Find where the given text appears and provide that cell's center as (X, Y) coordinate. 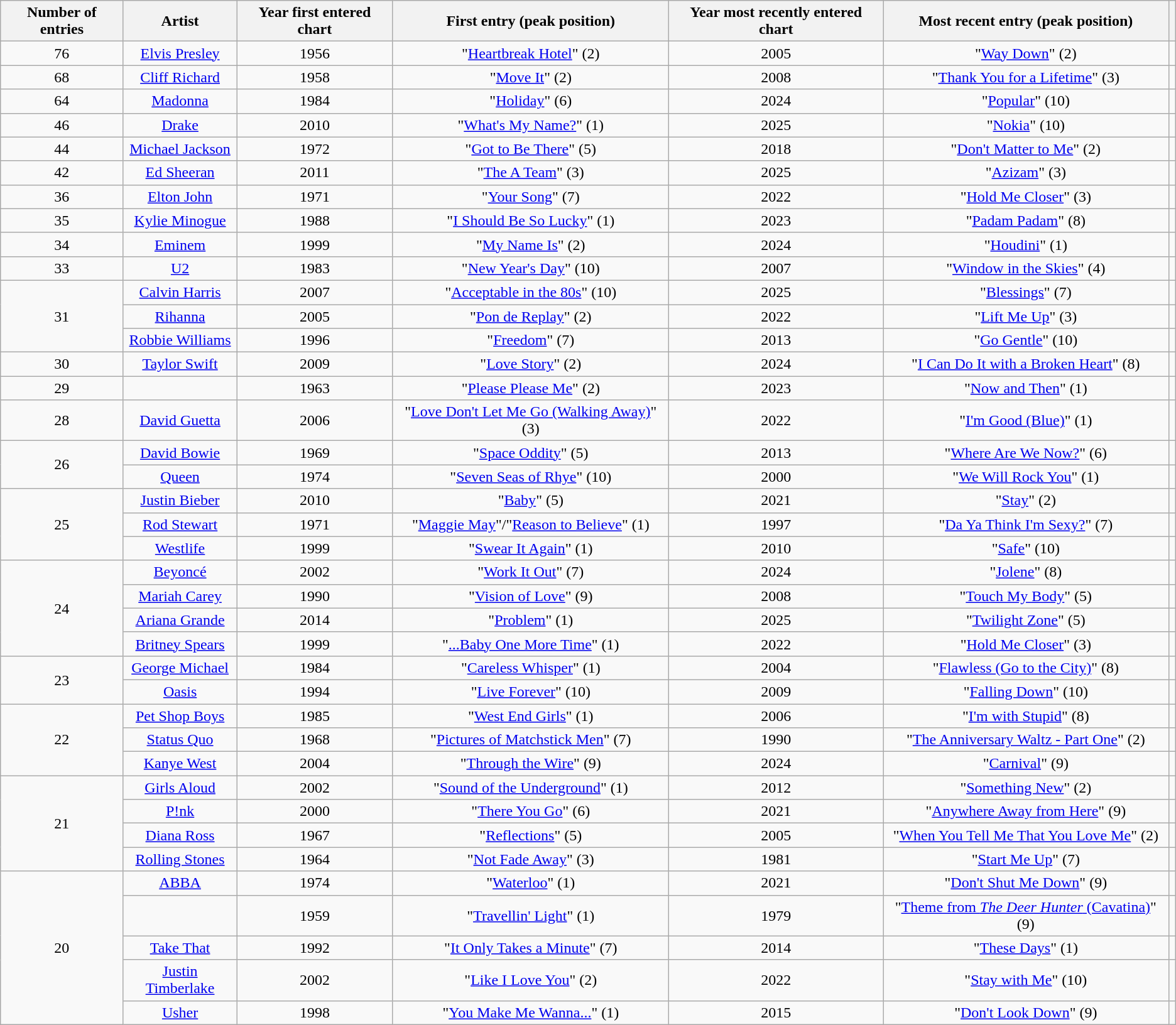
"Space Oddity" (5) (531, 453)
"I'm with Stupid" (8) (1026, 715)
44 (62, 149)
George Michael (180, 668)
Year first entered chart (315, 21)
29 (62, 388)
1983 (315, 268)
1996 (315, 340)
"Live Forever" (10) (531, 691)
"Acceptable in the 80s" (10) (531, 292)
"Stay" (2) (1026, 501)
68 (62, 77)
2015 (776, 1012)
Diana Ross (180, 835)
1967 (315, 835)
Elvis Presley (180, 53)
"Azizam" (3) (1026, 173)
1959 (315, 916)
"Swear It Again" (1) (531, 548)
Most recent entry (peak position) (1026, 21)
ABBA (180, 883)
Justin Timberlake (180, 980)
Girls Aloud (180, 788)
"Seven Seas of Rhye" (10) (531, 477)
"Touch My Body" (5) (1026, 596)
"Waterloo" (1) (531, 883)
Calvin Harris (180, 292)
Rihanna (180, 316)
31 (62, 316)
"Anywhere Away from Here" (9) (1026, 811)
"My Name Is" (2) (531, 244)
2012 (776, 788)
"Freedom" (7) (531, 340)
2011 (315, 173)
1972 (315, 149)
"Please Please Me" (2) (531, 388)
"These Days" (1) (1026, 948)
"New Year's Day" (10) (531, 268)
"Safe" (10) (1026, 548)
1969 (315, 453)
David Bowie (180, 453)
30 (62, 364)
"Flawless (Go to the City)" (8) (1026, 668)
"Vision of Love" (9) (531, 596)
Artist (180, 21)
Madonna (180, 101)
"Twilight Zone" (5) (1026, 620)
"Got to Be There" (5) (531, 149)
"The Anniversary Waltz - Part One" (2) (1026, 740)
"Houdini" (1) (1026, 244)
Justin Bieber (180, 501)
"Heartbreak Hotel" (2) (531, 53)
Number of entries (62, 21)
1998 (315, 1012)
"Jolene" (8) (1026, 572)
"Careless Whisper" (1) (531, 668)
Britney Spears (180, 644)
"Padam Padam" (8) (1026, 220)
"I'm Good (Blue)" (1) (1026, 421)
1992 (315, 948)
46 (62, 125)
"The A Team" (3) (531, 173)
"Pon de Replay" (2) (531, 316)
"We Will Rock You" (1) (1026, 477)
"West End Girls" (1) (531, 715)
"Problem" (1) (531, 620)
"Don't Matter to Me" (2) (1026, 149)
Robbie Williams (180, 340)
23 (62, 680)
"Nokia" (10) (1026, 125)
Eminem (180, 244)
"Maggie May"/"Reason to Believe" (1) (531, 524)
"Go Gentle" (10) (1026, 340)
1985 (315, 715)
76 (62, 53)
21 (62, 823)
35 (62, 220)
"You Make Me Wanna..." (1) (531, 1012)
"Reflections" (5) (531, 835)
1997 (776, 524)
Kanye West (180, 764)
"Through the Wire" (9) (531, 764)
1968 (315, 740)
"There You Go" (6) (531, 811)
"Start Me Up" (7) (1026, 859)
"I Should Be So Lucky" (1) (531, 220)
1979 (776, 916)
"Like I Love You" (2) (531, 980)
"Love Don't Let Me Go (Walking Away)" (3) (531, 421)
P!nk (180, 811)
"It Only Takes a Minute" (7) (531, 948)
"Popular" (10) (1026, 101)
Elton John (180, 197)
"Stay with Me" (10) (1026, 980)
"When You Tell Me That You Love Me" (2) (1026, 835)
"Now and Then" (1) (1026, 388)
33 (62, 268)
Year most recently entered chart (776, 21)
"Work It Out" (7) (531, 572)
"Theme from The Deer Hunter (Cavatina)" (9) (1026, 916)
Westlife (180, 548)
Ariana Grande (180, 620)
Rod Stewart (180, 524)
"What's My Name?" (1) (531, 125)
34 (62, 244)
"Holiday" (6) (531, 101)
"Lift Me Up" (3) (1026, 316)
22 (62, 739)
Rolling Stones (180, 859)
24 (62, 608)
1958 (315, 77)
First entry (peak position) (531, 21)
"Carnival" (9) (1026, 764)
"Blessings" (7) (1026, 292)
Michael Jackson (180, 149)
"Don't Look Down" (9) (1026, 1012)
28 (62, 421)
"Don't Shut Me Down" (9) (1026, 883)
"Where Are We Now?" (6) (1026, 453)
1988 (315, 220)
1956 (315, 53)
Queen (180, 477)
Drake (180, 125)
Cliff Richard (180, 77)
25 (62, 524)
20 (62, 948)
"Sound of the Underground" (1) (531, 788)
26 (62, 465)
"Something New" (2) (1026, 788)
42 (62, 173)
1963 (315, 388)
Kylie Minogue (180, 220)
"Move It" (2) (531, 77)
Ed Sheeran (180, 173)
"...Baby One More Time" (1) (531, 644)
"Your Song" (7) (531, 197)
"Not Fade Away" (3) (531, 859)
Mariah Carey (180, 596)
"Thank You for a Lifetime" (3) (1026, 77)
"I Can Do It with a Broken Heart" (8) (1026, 364)
Take That (180, 948)
U2 (180, 268)
Usher (180, 1012)
1994 (315, 691)
"Window in the Skies" (4) (1026, 268)
36 (62, 197)
"Baby" (5) (531, 501)
Pet Shop Boys (180, 715)
Oasis (180, 691)
David Guetta (180, 421)
"Da Ya Think I'm Sexy?" (7) (1026, 524)
2018 (776, 149)
"Falling Down" (10) (1026, 691)
"Way Down" (2) (1026, 53)
64 (62, 101)
1981 (776, 859)
"Love Story" (2) (531, 364)
Beyoncé (180, 572)
Taylor Swift (180, 364)
"Travellin' Light" (1) (531, 916)
1964 (315, 859)
"Pictures of Matchstick Men" (7) (531, 740)
Status Quo (180, 740)
